Provide the [x, y] coordinate of the cell's center where the given text is located.  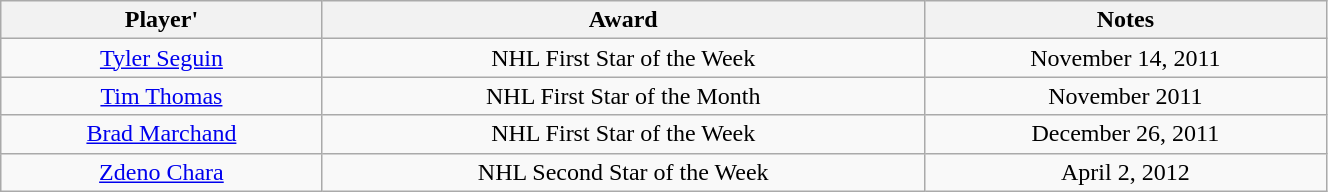
November 2011 [1125, 96]
Zdeno Chara [162, 172]
Player' [162, 20]
Award [623, 20]
November 14, 2011 [1125, 58]
Notes [1125, 20]
Brad Marchand [162, 134]
December 26, 2011 [1125, 134]
April 2, 2012 [1125, 172]
NHL Second Star of the Week [623, 172]
Tyler Seguin [162, 58]
Tim Thomas [162, 96]
NHL First Star of the Month [623, 96]
